Provide the (X, Y) coordinate of the cell's center where the given text is located.  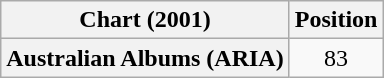
Australian Albums (ARIA) (145, 58)
Position (336, 20)
83 (336, 58)
Chart (2001) (145, 20)
